Detect which cell encompasses the target text, then output its [x, y] center coordinate. 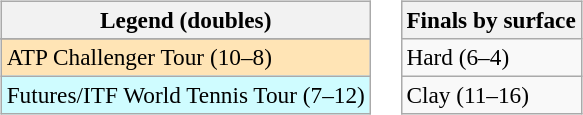
Finals by surface [491, 20]
ATP Challenger Tour (10–8) [186, 57]
Clay (11–16) [491, 95]
Hard (6–4) [491, 57]
Futures/ITF World Tennis Tour (7–12) [186, 95]
Legend (doubles) [186, 20]
